From the cell containing the given text, extract its center point as (X, Y) coordinate. 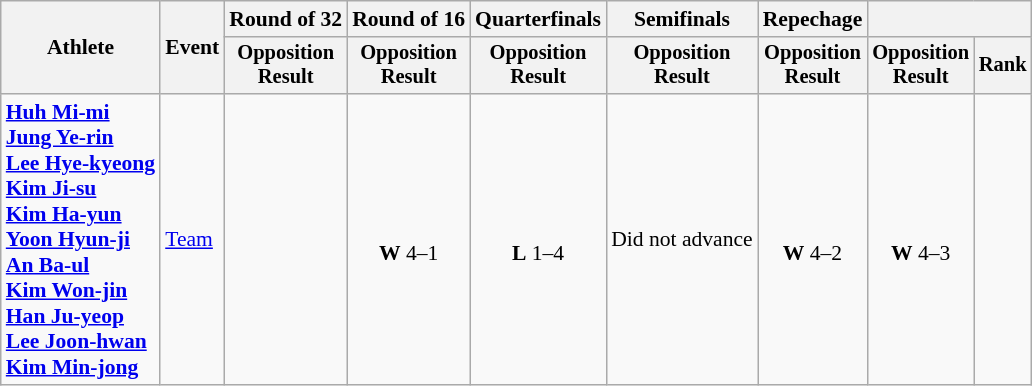
Round of 32 (286, 19)
Semifinals (682, 19)
Round of 16 (408, 19)
Huh Mi-miJung Ye-rinLee Hye-kyeongKim Ji-suKim Ha-yunYoon Hyun-jiAn Ba-ulKim Won-jinHan Ju-yeopLee Joon-hwanKim Min-jong (80, 240)
W 4–1 (408, 240)
Event (192, 48)
Repechage (813, 19)
Team (192, 240)
Rank (1003, 66)
W 4–3 (920, 240)
Athlete (80, 48)
Quarterfinals (538, 19)
W 4–2 (813, 240)
L 1–4 (538, 240)
Did not advance (682, 240)
